Find where the given text appears and provide that cell's center as (x, y) coordinate. 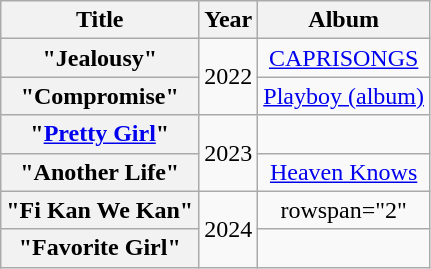
"Jealousy" (100, 58)
2022 (228, 77)
"Pretty Girl" (100, 134)
"Compromise" (100, 96)
rowspan="2" (344, 210)
"Another Life" (100, 172)
Title (100, 20)
Heaven Knows (344, 172)
"Fi Kan We Kan" (100, 210)
Album (344, 20)
2023 (228, 153)
Year (228, 20)
Playboy (album) (344, 96)
CAPRISONGS (344, 58)
2024 (228, 229)
"Favorite Girl" (100, 248)
